Provide the (X, Y) coordinate of the cell's center where the given text is located.  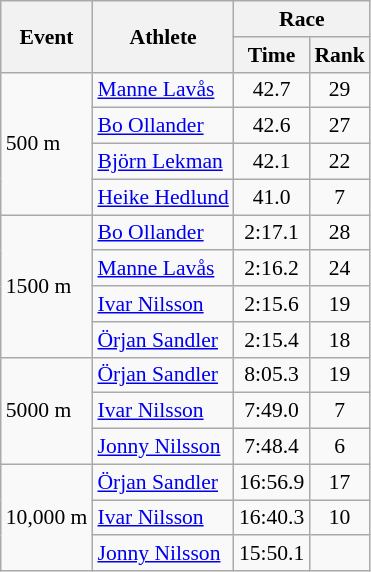
18 (340, 340)
5000 m (47, 410)
2:15.6 (272, 304)
16:40.3 (272, 518)
10 (340, 518)
1500 m (47, 286)
41.0 (272, 197)
27 (340, 126)
2:16.2 (272, 269)
6 (340, 447)
Athlete (162, 36)
22 (340, 162)
Event (47, 36)
10,000 m (47, 518)
Rank (340, 55)
42.6 (272, 126)
42.1 (272, 162)
Heike Hedlund (162, 197)
28 (340, 233)
8:05.3 (272, 375)
42.7 (272, 90)
29 (340, 90)
17 (340, 482)
7:49.0 (272, 411)
Björn Lekman (162, 162)
15:50.1 (272, 554)
7:48.4 (272, 447)
16:56.9 (272, 482)
Race (302, 19)
24 (340, 269)
2:15.4 (272, 340)
Time (272, 55)
2:17.1 (272, 233)
500 m (47, 143)
